Find where the given text appears and provide that cell's center as [x, y] coordinate. 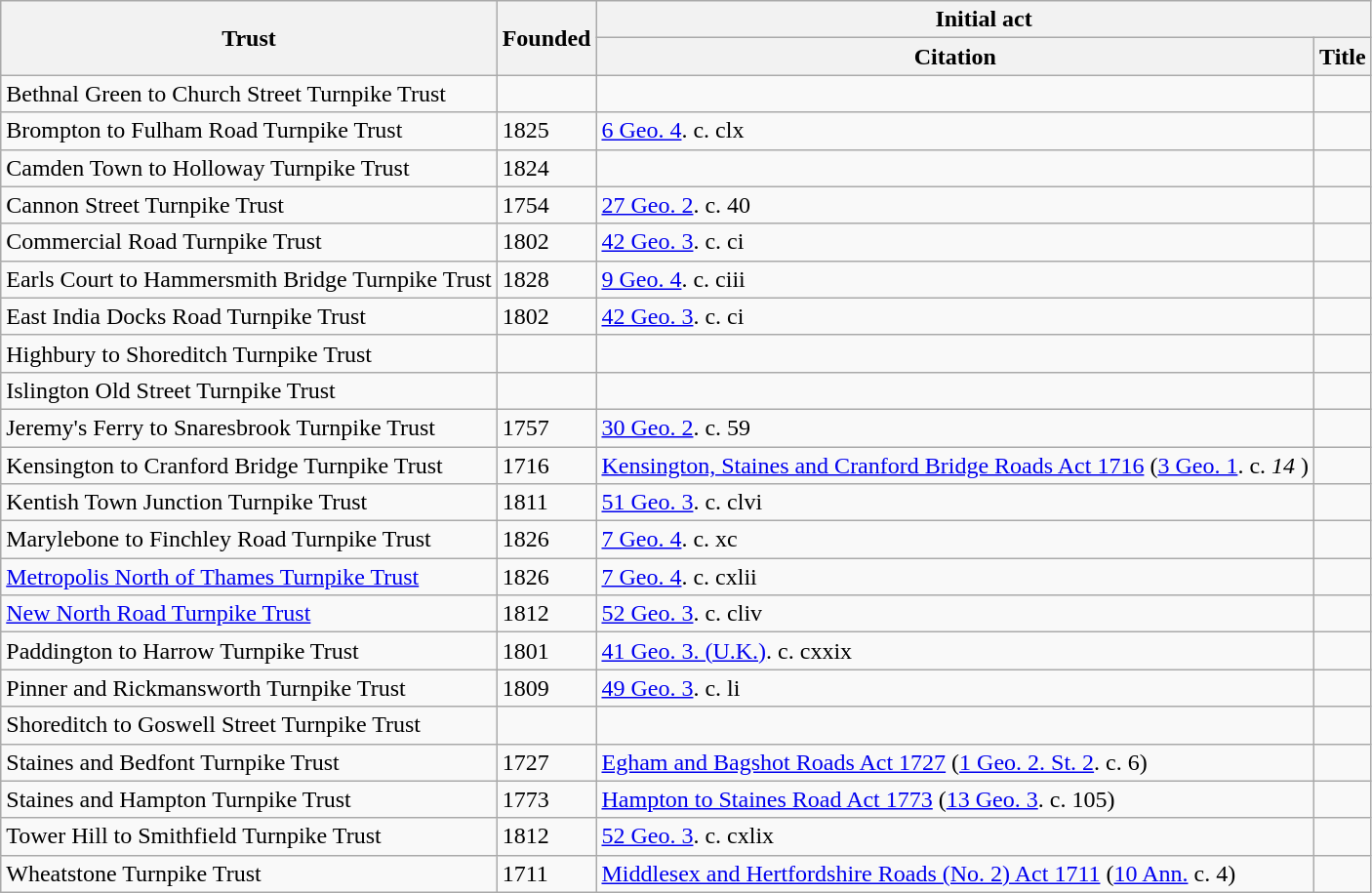
52 Geo. 3. c. cxlix [955, 836]
Wheatstone Turnpike Trust [249, 873]
Trust [249, 38]
Pinner and Rickmansworth Turnpike Trust [249, 688]
1727 [546, 762]
Founded [546, 38]
1716 [546, 466]
Paddington to Harrow Turnpike Trust [249, 651]
New North Road Turnpike Trust [249, 614]
6 Geo. 4. c. clx [955, 131]
1757 [546, 427]
27 Geo. 2. c. 40 [955, 205]
1811 [546, 503]
1824 [546, 168]
Kentish Town Junction Turnpike Trust [249, 503]
1825 [546, 131]
East India Docks Road Turnpike Trust [249, 316]
7 Geo. 4. c. xc [955, 540]
Camden Town to Holloway Turnpike Trust [249, 168]
1773 [546, 799]
Citation [955, 57]
30 Geo. 2. c. 59 [955, 427]
52 Geo. 3. c. cliv [955, 614]
1809 [546, 688]
7 Geo. 4. c. cxlii [955, 577]
Middlesex and Hertfordshire Roads (No. 2) Act 1711 (10 Ann. c. 4) [955, 873]
51 Geo. 3. c. clvi [955, 503]
Tower Hill to Smithfield Turnpike Trust [249, 836]
Staines and Bedfont Turnpike Trust [249, 762]
Kensington, Staines and Cranford Bridge Roads Act 1716 (3 Geo. 1. c. 14 ) [955, 466]
Initial act [984, 20]
Jeremy's Ferry to Snaresbrook Turnpike Trust [249, 427]
Bethnal Green to Church Street Turnpike Trust [249, 94]
Staines and Hampton Turnpike Trust [249, 799]
Commercial Road Turnpike Trust [249, 242]
1801 [546, 651]
1754 [546, 205]
Shoreditch to Goswell Street Turnpike Trust [249, 725]
Cannon Street Turnpike Trust [249, 205]
Marylebone to Finchley Road Turnpike Trust [249, 540]
1711 [546, 873]
1828 [546, 279]
Metropolis North of Thames Turnpike Trust [249, 577]
41 Geo. 3. (U.K.). c. cxxix [955, 651]
Islington Old Street Turnpike Trust [249, 390]
Egham and Bagshot Roads Act 1727 (1 Geo. 2. St. 2. c. 6) [955, 762]
Earls Court to Hammersmith Bridge Turnpike Trust [249, 279]
49 Geo. 3. c. li [955, 688]
Hampton to Staines Road Act 1773 (13 Geo. 3. c. 105) [955, 799]
9 Geo. 4. c. ciii [955, 279]
Brompton to Fulham Road Turnpike Trust [249, 131]
Kensington to Cranford Bridge Turnpike Trust [249, 466]
Title [1343, 57]
Highbury to Shoreditch Turnpike Trust [249, 353]
